Return the (x, y) coordinate for the center point of the cell that contains the specified text.  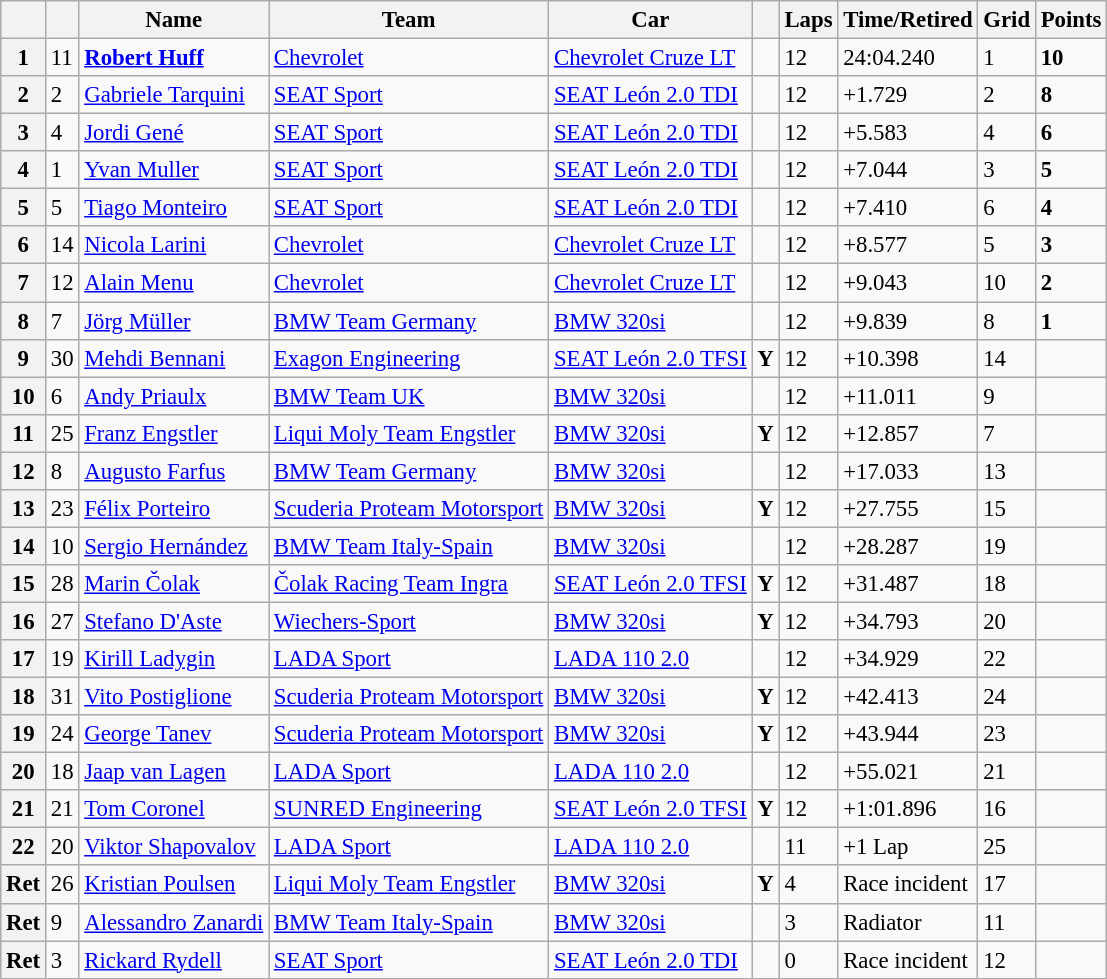
Félix Porteiro (174, 509)
Kirill Ladygin (174, 659)
George Tanev (174, 734)
24:04.240 (908, 58)
+43.944 (908, 734)
+27.755 (908, 509)
+1:01.896 (908, 809)
Augusto Farfus (174, 471)
+34.793 (908, 621)
Andy Priaulx (174, 396)
Jörg Müller (174, 321)
28 (62, 584)
+7.410 (908, 208)
+1 Lap (908, 847)
Nicola Larini (174, 245)
BMW Team UK (409, 396)
Tiago Monteiro (174, 208)
Exagon Engineering (409, 358)
26 (62, 885)
+5.583 (908, 133)
Car (650, 20)
Tom Coronel (174, 809)
0 (808, 960)
+42.413 (908, 697)
Name (174, 20)
+11.011 (908, 396)
Alessandro Zanardi (174, 922)
Stefano D'Aste (174, 621)
Laps (808, 20)
Marin Čolak (174, 584)
Radiator (908, 922)
+12.857 (908, 433)
+28.287 (908, 546)
31 (62, 697)
+9.043 (908, 283)
Mehdi Bennani (174, 358)
Points (1070, 20)
+9.839 (908, 321)
Rickard Rydell (174, 960)
Yvan Muller (174, 170)
+1.729 (908, 95)
+31.487 (908, 584)
Jordi Gené (174, 133)
27 (62, 621)
+10.398 (908, 358)
+34.929 (908, 659)
Gabriele Tarquini (174, 95)
Sergio Hernández (174, 546)
+55.021 (908, 772)
Vito Postiglione (174, 697)
SUNRED Engineering (409, 809)
Wiechers-Sport (409, 621)
Team (409, 20)
30 (62, 358)
Robert Huff (174, 58)
+7.044 (908, 170)
Alain Menu (174, 283)
Viktor Shapovalov (174, 847)
Kristian Poulsen (174, 885)
Čolak Racing Team Ingra (409, 584)
Grid (1006, 20)
+8.577 (908, 245)
Franz Engstler (174, 433)
Time/Retired (908, 20)
+17.033 (908, 471)
Jaap van Lagen (174, 772)
